Output the (x, y) coordinate of the center of the cell containing the given text.  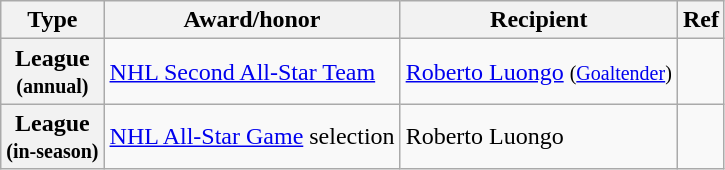
Award/honor (252, 20)
NHL Second All-Star Team (252, 72)
Ref (700, 20)
Roberto Luongo (538, 136)
Recipient (538, 20)
League(in-season) (52, 136)
Roberto Luongo (Goaltender) (538, 72)
Type (52, 20)
League(annual) (52, 72)
NHL All-Star Game selection (252, 136)
